Search for the cell housing the specified text and yield its (X, Y) center coordinate. 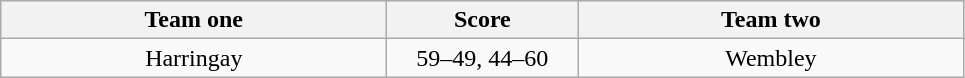
Score (482, 20)
Team one (194, 20)
59–49, 44–60 (482, 58)
Wembley (771, 58)
Team two (771, 20)
Harringay (194, 58)
